Return the [X, Y] coordinate for the center point of the cell that contains the specified text.  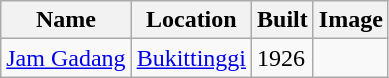
Image [350, 20]
Built [283, 20]
Bukittinggi [191, 58]
1926 [283, 58]
Location [191, 20]
Name [66, 20]
Jam Gadang [66, 58]
